Locate the cell with the specified text and output its [x, y] center coordinate. 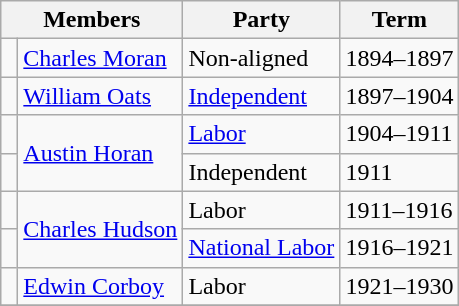
1904–1911 [400, 134]
National Labor [262, 248]
1911 [400, 172]
William Oats [100, 96]
1921–1930 [400, 286]
1894–1897 [400, 58]
Austin Horan [100, 153]
Charles Hudson [100, 229]
Edwin Corboy [100, 286]
1897–1904 [400, 96]
Charles Moran [100, 58]
Party [262, 20]
Members [92, 20]
1911–1916 [400, 210]
Non-aligned [262, 58]
Term [400, 20]
1916–1921 [400, 248]
